Return [X, Y] of the center of cell containing provided text 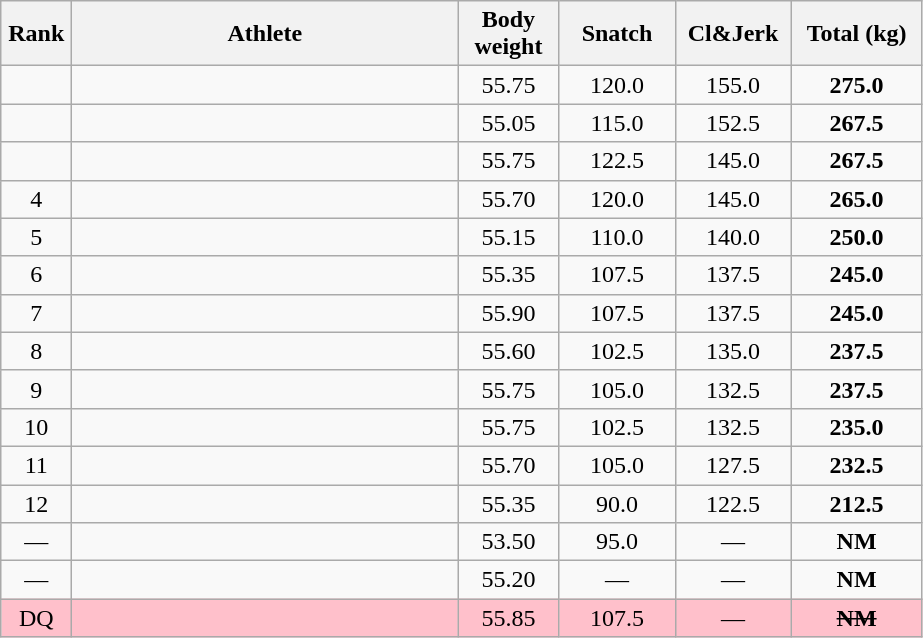
55.90 [508, 313]
7 [36, 313]
55.15 [508, 237]
Athlete [265, 34]
265.0 [856, 199]
55.60 [508, 351]
6 [36, 275]
110.0 [617, 237]
95.0 [617, 542]
11 [36, 465]
115.0 [617, 123]
55.05 [508, 123]
212.5 [856, 503]
155.0 [733, 85]
Snatch [617, 34]
DQ [36, 618]
12 [36, 503]
10 [36, 427]
127.5 [733, 465]
135.0 [733, 351]
8 [36, 351]
Cl&Jerk [733, 34]
250.0 [856, 237]
Total (kg) [856, 34]
53.50 [508, 542]
90.0 [617, 503]
Rank [36, 34]
232.5 [856, 465]
235.0 [856, 427]
9 [36, 389]
55.20 [508, 580]
Body weight [508, 34]
275.0 [856, 85]
140.0 [733, 237]
5 [36, 237]
152.5 [733, 123]
55.85 [508, 618]
4 [36, 199]
